For the text-containing cell, return its midpoint in [x, y] coordinate format. 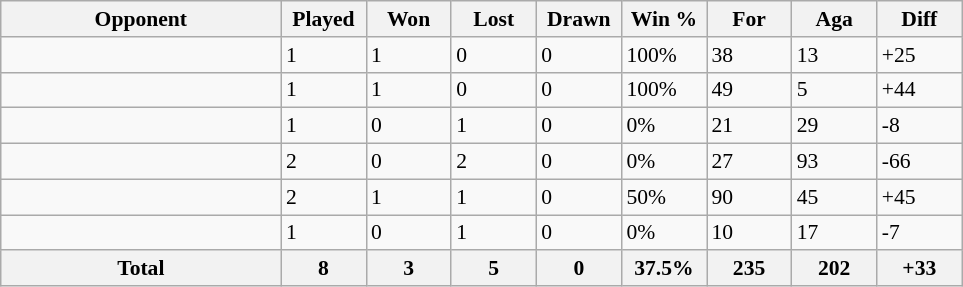
50% [664, 197]
49 [748, 90]
38 [748, 55]
Won [408, 19]
Aga [834, 19]
37.5% [664, 269]
13 [834, 55]
Played [324, 19]
Opponent [141, 19]
Diff [920, 19]
93 [834, 162]
Total [141, 269]
-7 [920, 233]
202 [834, 269]
10 [748, 233]
+33 [920, 269]
3 [408, 269]
8 [324, 269]
+44 [920, 90]
90 [748, 197]
-66 [920, 162]
235 [748, 269]
45 [834, 197]
21 [748, 126]
Lost [494, 19]
17 [834, 233]
-8 [920, 126]
29 [834, 126]
Win % [664, 19]
+45 [920, 197]
For [748, 19]
Drawn [578, 19]
27 [748, 162]
+25 [920, 55]
